Determine the (X, Y) coordinate at the center of the cell enclosing the given text.  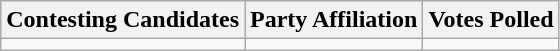
Contesting Candidates (123, 20)
Party Affiliation (334, 20)
Votes Polled (491, 20)
